For the text-containing cell, return its midpoint in [X, Y] coordinate format. 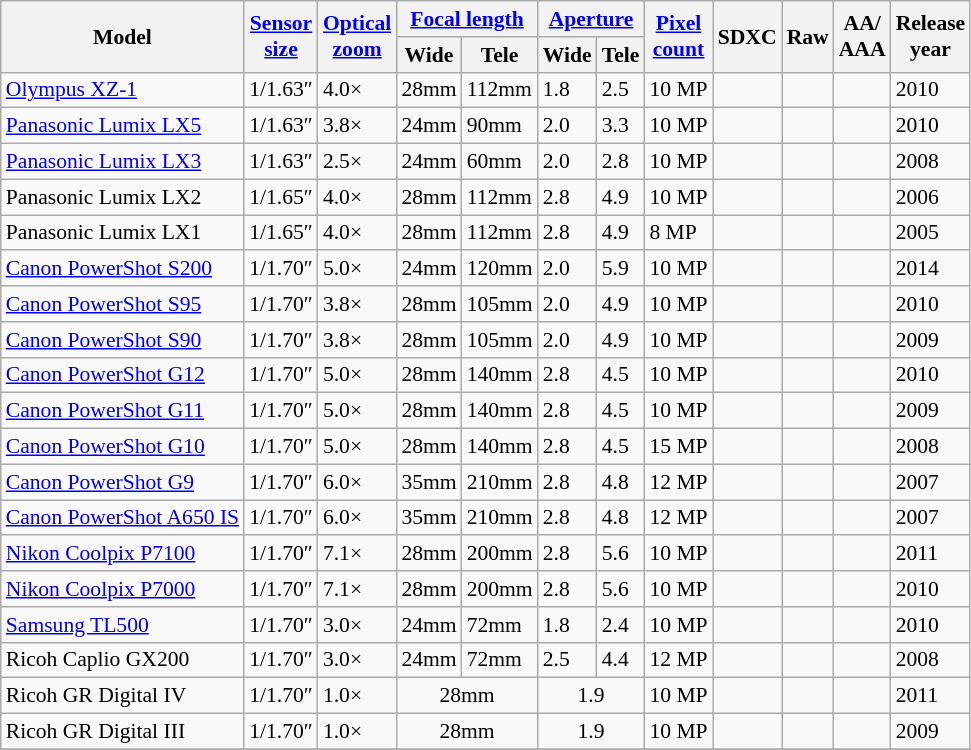
8 MP [678, 233]
Canon PowerShot G9 [122, 482]
2.4 [621, 625]
Pixelcount [678, 36]
Panasonic Lumix LX3 [122, 162]
Nikon Coolpix P7000 [122, 589]
Canon PowerShot G10 [122, 447]
Model [122, 36]
2014 [931, 269]
Releaseyear [931, 36]
Panasonic Lumix LX5 [122, 126]
4.4 [621, 660]
90mm [500, 126]
Sensorsize [281, 36]
60mm [500, 162]
5.9 [621, 269]
AA/AAA [862, 36]
Ricoh GR Digital III [122, 732]
2005 [931, 233]
Nikon Coolpix P7100 [122, 554]
3.3 [621, 126]
Canon PowerShot G11 [122, 411]
Ricoh Caplio GX200 [122, 660]
120mm [500, 269]
Panasonic Lumix LX2 [122, 197]
2006 [931, 197]
SDXC [748, 36]
2.5× [357, 162]
Canon PowerShot A650 IS [122, 518]
Canon PowerShot S200 [122, 269]
Samsung TL500 [122, 625]
Raw [808, 36]
Aperture [592, 19]
Canon PowerShot S90 [122, 340]
Focal length [466, 19]
15 MP [678, 447]
Panasonic Lumix LX1 [122, 233]
Olympus XZ-1 [122, 90]
Ricoh GR Digital IV [122, 696]
Opticalzoom [357, 36]
Canon PowerShot G12 [122, 375]
Canon PowerShot S95 [122, 304]
